From the cell containing the given text, extract its center point as [x, y] coordinate. 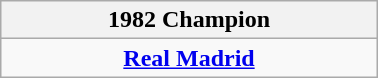
Real Madrid [189, 58]
1982 Champion [189, 20]
